Output the (X, Y) coordinate of the center of the cell containing the given text.  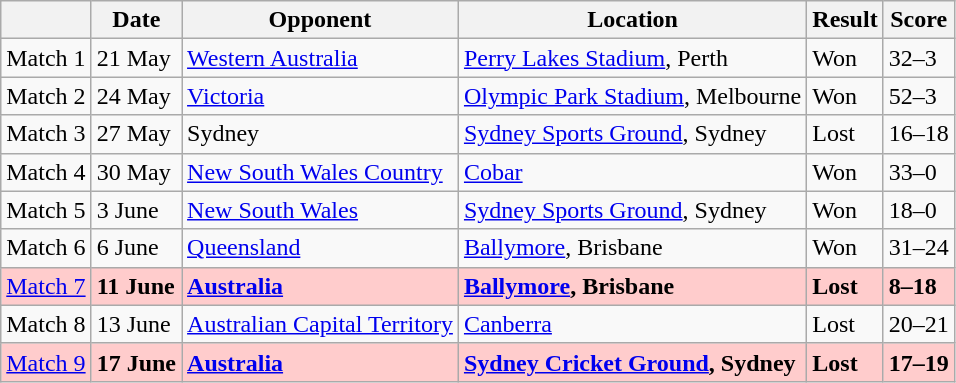
Victoria (320, 96)
New South Wales Country (320, 172)
Match 4 (46, 172)
Sydney (320, 134)
31–24 (918, 248)
Western Australia (320, 58)
Match 3 (46, 134)
Location (632, 20)
Match 8 (46, 324)
Cobar (632, 172)
32–3 (918, 58)
Olympic Park Stadium, Melbourne (632, 96)
Australian Capital Territory (320, 324)
Date (136, 20)
Match 5 (46, 210)
Perry Lakes Stadium, Perth (632, 58)
18–0 (918, 210)
Match 1 (46, 58)
16–18 (918, 134)
52–3 (918, 96)
Opponent (320, 20)
Match 6 (46, 248)
6 June (136, 248)
30 May (136, 172)
33–0 (918, 172)
Sydney Cricket Ground, Sydney (632, 362)
21 May (136, 58)
17 June (136, 362)
24 May (136, 96)
27 May (136, 134)
20–21 (918, 324)
17–19 (918, 362)
Match 2 (46, 96)
New South Wales (320, 210)
11 June (136, 286)
Score (918, 20)
8–18 (918, 286)
Result (845, 20)
Canberra (632, 324)
Match 7 (46, 286)
Queensland (320, 248)
3 June (136, 210)
13 June (136, 324)
Match 9 (46, 362)
